Return [X, Y] of the center of cell containing provided text 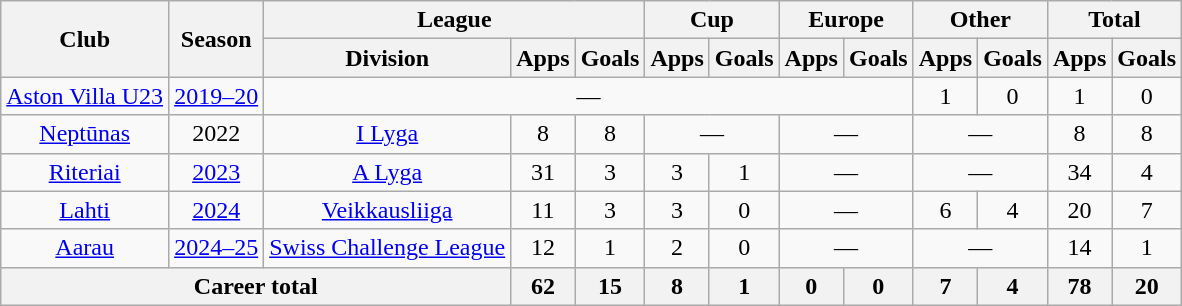
Club [85, 39]
2024 [216, 210]
2 [677, 248]
2024–25 [216, 248]
62 [543, 286]
I Lyga [388, 134]
2023 [216, 172]
2019–20 [216, 96]
Europe [846, 20]
Career total [256, 286]
Aarau [85, 248]
Neptūnas [85, 134]
Riteriai [85, 172]
34 [1079, 172]
Veikkausliiga [388, 210]
Division [388, 58]
League [454, 20]
Other [980, 20]
6 [945, 210]
2022 [216, 134]
78 [1079, 286]
Season [216, 39]
Cup [712, 20]
11 [543, 210]
15 [610, 286]
Lahti [85, 210]
A Lyga [388, 172]
14 [1079, 248]
Total [1114, 20]
Aston Villa U23 [85, 96]
31 [543, 172]
12 [543, 248]
Swiss Challenge League [388, 248]
